From the cell containing the given text, extract its center point as (x, y) coordinate. 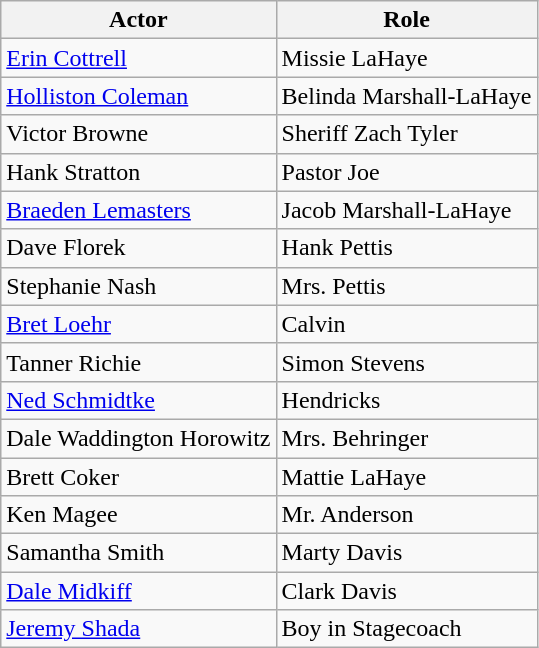
Jacob Marshall-LaHaye (406, 210)
Simon Stevens (406, 362)
Mrs. Pettis (406, 286)
Braeden Lemasters (138, 210)
Clark Davis (406, 591)
Stephanie Nash (138, 286)
Ned Schmidtke (138, 400)
Marty Davis (406, 553)
Samantha Smith (138, 553)
Tanner Richie (138, 362)
Dave Florek (138, 248)
Victor Browne (138, 134)
Hank Pettis (406, 248)
Jeremy Shada (138, 629)
Actor (138, 20)
Hendricks (406, 400)
Ken Magee (138, 515)
Mrs. Behringer (406, 438)
Pastor Joe (406, 172)
Sheriff Zach Tyler (406, 134)
Holliston Coleman (138, 96)
Dale Midkiff (138, 591)
Brett Coker (138, 477)
Belinda Marshall-LaHaye (406, 96)
Dale Waddington Horowitz (138, 438)
Role (406, 20)
Hank Stratton (138, 172)
Boy in Stagecoach (406, 629)
Mr. Anderson (406, 515)
Bret Loehr (138, 324)
Erin Cottrell (138, 58)
Missie LaHaye (406, 58)
Calvin (406, 324)
Mattie LaHaye (406, 477)
